Provide the (x, y) coordinate of the cell's center where the given text is located.  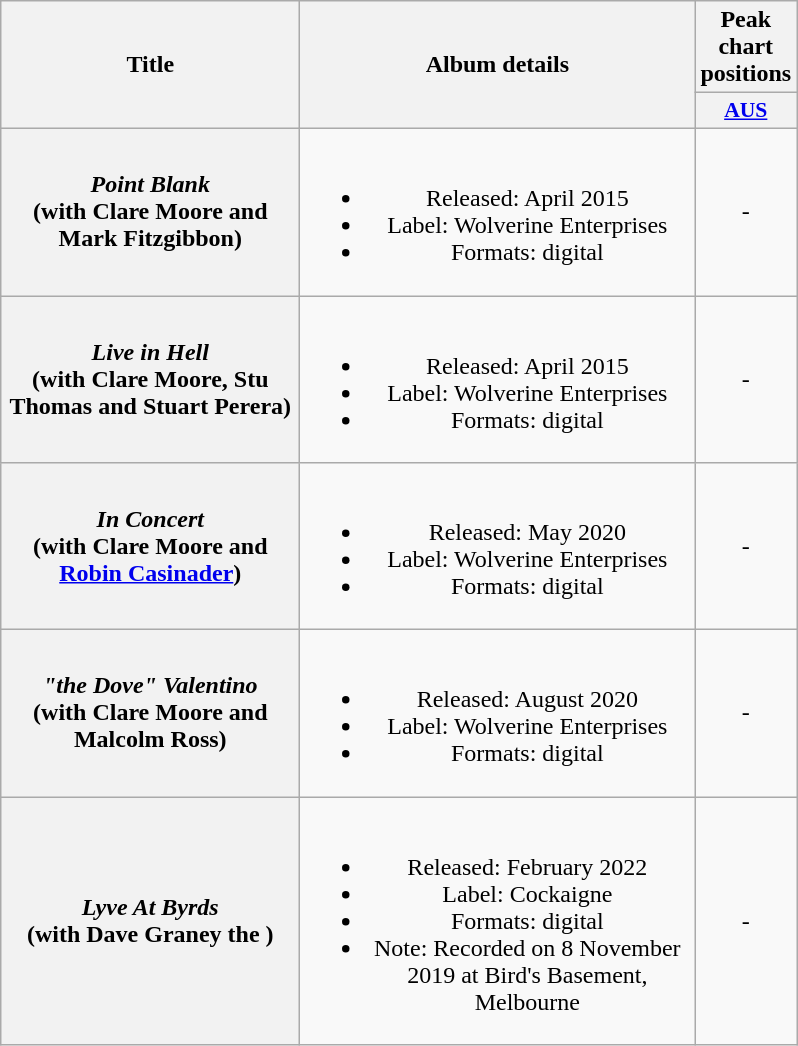
Peak chart positions (746, 47)
Album details (498, 65)
Title (150, 65)
Released: May 2020Label: Wolverine EnterprisesFormats: digital (498, 546)
Point Blank (with Clare Moore and Mark Fitzgibbon) (150, 212)
Released: February 2022Label: CockaigneFormats: digitalNote: Recorded on 8 November 2019 at Bird's Basement, Melbourne (498, 921)
Live in Hell (with Clare Moore, Stu Thomas and Stuart Perera) (150, 380)
Released: August 2020Label: Wolverine EnterprisesFormats: digital (498, 714)
"the Dove" Valentino (with Clare Moore and Malcolm Ross) (150, 714)
Lyve At Byrds (with Dave Graney the ) (150, 921)
AUS (746, 111)
In Concert (with Clare Moore and Robin Casinader) (150, 546)
